Provide the [x, y] coordinate of the cell's center where the given text is located.  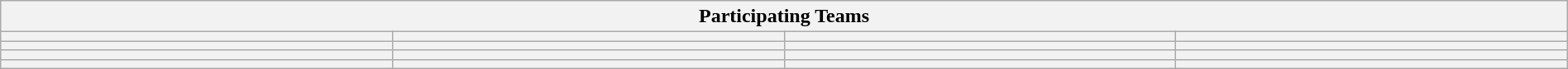
Participating Teams [784, 16]
